Scan for the cell matching the given text and deliver its (x, y) coordinate at center. 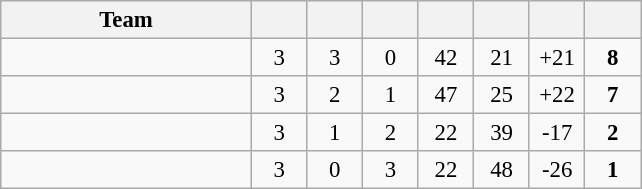
Team (126, 20)
+22 (557, 95)
8 (613, 58)
7 (613, 95)
+21 (557, 58)
39 (502, 133)
47 (446, 95)
25 (502, 95)
-17 (557, 133)
48 (502, 170)
21 (502, 58)
-26 (557, 170)
42 (446, 58)
